Return [X, Y] of the center of cell containing provided text 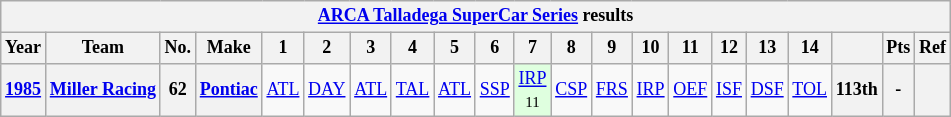
9 [612, 48]
Pontiac [228, 90]
14 [810, 48]
113th [856, 90]
4 [412, 48]
Pts [898, 48]
6 [494, 48]
2 [327, 48]
IRP11 [532, 90]
3 [371, 48]
OEF [690, 90]
- [898, 90]
1 [283, 48]
1985 [24, 90]
ISF [730, 90]
10 [650, 48]
No. [178, 48]
13 [767, 48]
11 [690, 48]
8 [572, 48]
Year [24, 48]
ARCA Talladega SuperCar Series results [476, 16]
TOL [810, 90]
IRP [650, 90]
FRS [612, 90]
SSP [494, 90]
TAL [412, 90]
12 [730, 48]
Miller Racing [102, 90]
DAY [327, 90]
CSP [572, 90]
Team [102, 48]
Ref [933, 48]
DSF [767, 90]
5 [455, 48]
7 [532, 48]
62 [178, 90]
Make [228, 48]
